Locate the cell with the specified text and output its (x, y) center coordinate. 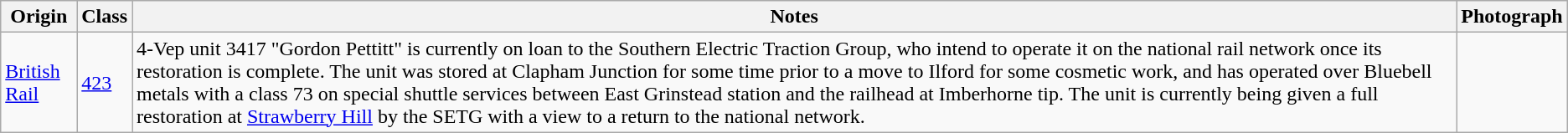
Class (105, 17)
Notes (794, 17)
Photograph (1512, 17)
Origin (39, 17)
423 (105, 82)
British Rail (39, 82)
